Capture the cell that displays the provided text and extract its [x, y] central coordinate. 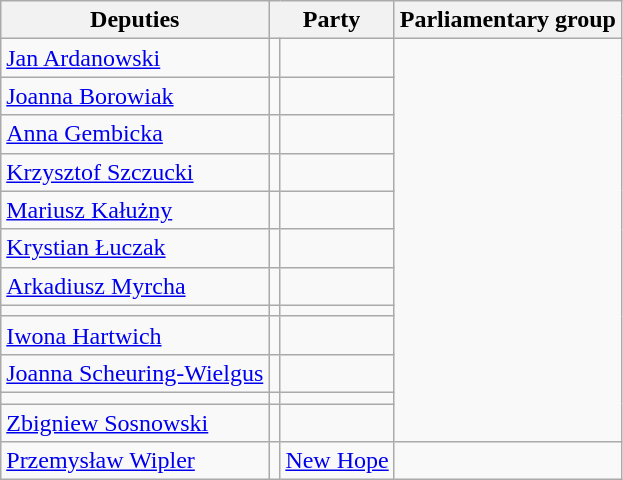
Zbigniew Sosnowski [135, 423]
Przemysław Wipler [135, 461]
Iwona Hartwich [135, 335]
Mariusz Kałużny [135, 210]
Arkadiusz Myrcha [135, 286]
New Hope [337, 461]
Krystian Łuczak [135, 248]
Jan Ardanowski [135, 58]
Party [332, 20]
Parliamentary group [508, 20]
Anna Gembicka [135, 134]
Joanna Borowiak [135, 96]
Deputies [135, 20]
Krzysztof Szczucki [135, 172]
Joanna Scheuring-Wielgus [135, 373]
